Extract the [X, Y] coordinate from the center of the cell holding the provided text.  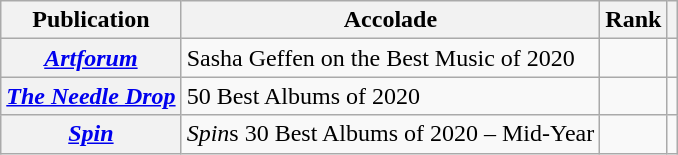
Sasha Geffen on the Best Music of 2020 [390, 58]
Rank [634, 20]
Spins 30 Best Albums of 2020 – Mid-Year [390, 134]
Accolade [390, 20]
Spin [91, 134]
Artforum [91, 58]
Publication [91, 20]
The Needle Drop [91, 96]
50 Best Albums of 2020 [390, 96]
